Return the [X, Y] coordinate for the center point of the cell that contains the specified text.  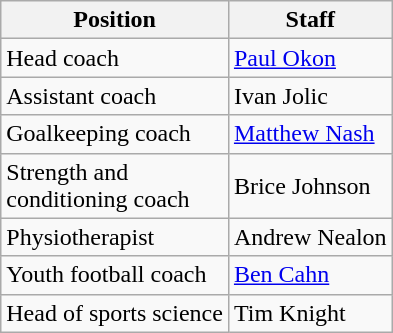
Goalkeeping coach [115, 134]
Physiotherapist [115, 237]
Ivan Jolic [310, 96]
Tim Knight [310, 313]
Brice Johnson [310, 186]
Andrew Nealon [310, 237]
Assistant coach [115, 96]
Staff [310, 20]
Head of sports science [115, 313]
Strength andconditioning coach [115, 186]
Ben Cahn [310, 275]
Paul Okon [310, 58]
Position [115, 20]
Youth football coach [115, 275]
Matthew Nash [310, 134]
Head coach [115, 58]
